Output the [X, Y] coordinate of the center of the cell containing the given text.  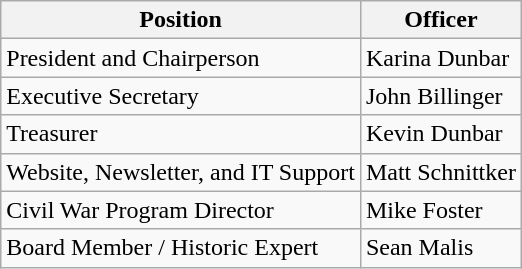
Treasurer [181, 134]
Sean Malis [440, 248]
John Billinger [440, 96]
Mike Foster [440, 210]
Officer [440, 20]
Civil War Program Director [181, 210]
Matt Schnittker [440, 172]
Board Member / Historic Expert [181, 248]
President and Chairperson [181, 58]
Website, Newsletter, and IT Support [181, 172]
Karina Dunbar [440, 58]
Kevin Dunbar [440, 134]
Position [181, 20]
Executive Secretary [181, 96]
